For the text-containing cell, return its midpoint in [x, y] coordinate format. 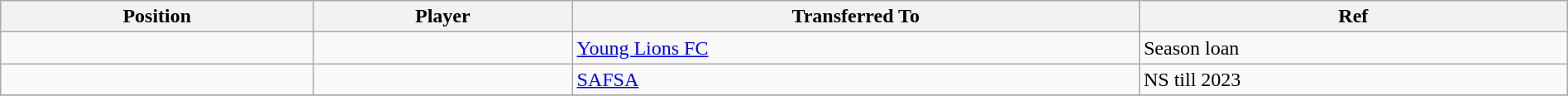
NS till 2023 [1353, 79]
Transferred To [855, 17]
SAFSA [855, 79]
Ref [1353, 17]
Season loan [1353, 48]
Position [157, 17]
Player [443, 17]
Young Lions FC [855, 48]
